Extract the [X, Y] coordinate from the center of the cell holding the provided text.  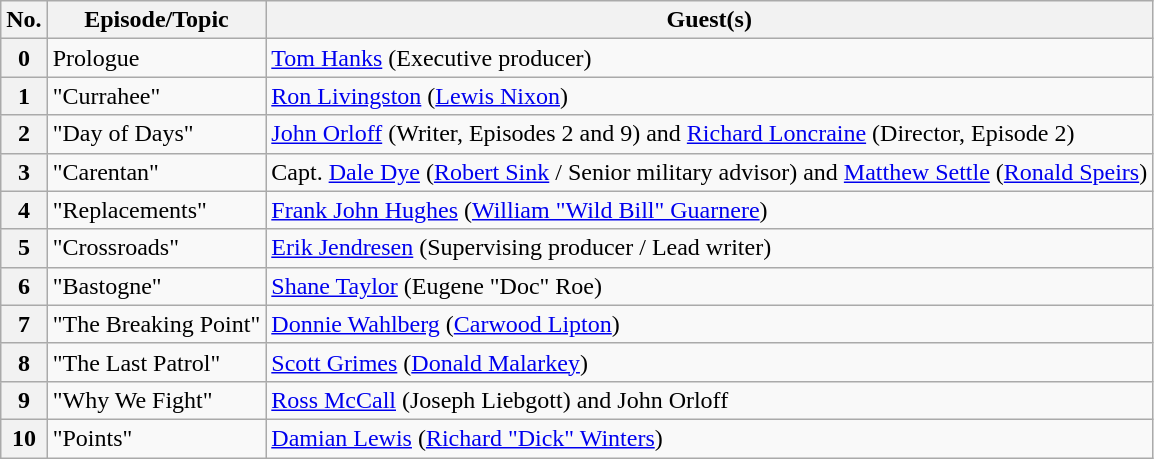
"Replacements" [156, 210]
1 [24, 96]
"Points" [156, 438]
4 [24, 210]
0 [24, 58]
Guest(s) [710, 20]
2 [24, 134]
John Orloff (Writer, Episodes 2 and 9) and Richard Loncraine (Director, Episode 2) [710, 134]
"Day of Days" [156, 134]
"Currahee" [156, 96]
Ross McCall (Joseph Liebgott) and John Orloff [710, 400]
Erik Jendresen (Supervising producer / Lead writer) [710, 248]
Capt. Dale Dye (Robert Sink / Senior military advisor) and Matthew Settle (Ronald Speirs) [710, 172]
7 [24, 324]
9 [24, 400]
8 [24, 362]
No. [24, 20]
Ron Livingston (Lewis Nixon) [710, 96]
3 [24, 172]
Tom Hanks (Executive producer) [710, 58]
Frank John Hughes (William "Wild Bill" Guarnere) [710, 210]
6 [24, 286]
"Bastogne" [156, 286]
"Why We Fight" [156, 400]
Shane Taylor (Eugene "Doc" Roe) [710, 286]
10 [24, 438]
Scott Grimes (Donald Malarkey) [710, 362]
"Carentan" [156, 172]
Episode/Topic [156, 20]
Donnie Wahlberg (Carwood Lipton) [710, 324]
"Crossroads" [156, 248]
5 [24, 248]
Damian Lewis (Richard "Dick" Winters) [710, 438]
"The Last Patrol" [156, 362]
Prologue [156, 58]
"The Breaking Point" [156, 324]
